Return [X, Y] of the center of cell containing provided text 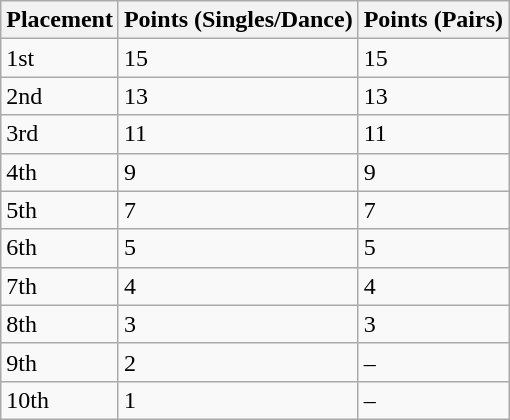
1st [60, 58]
Points (Singles/Dance) [238, 20]
1 [238, 400]
9th [60, 362]
6th [60, 248]
2nd [60, 96]
3rd [60, 134]
Points (Pairs) [433, 20]
5th [60, 210]
7th [60, 286]
2 [238, 362]
Placement [60, 20]
10th [60, 400]
8th [60, 324]
4th [60, 172]
